For the text-containing cell, return its midpoint in [x, y] coordinate format. 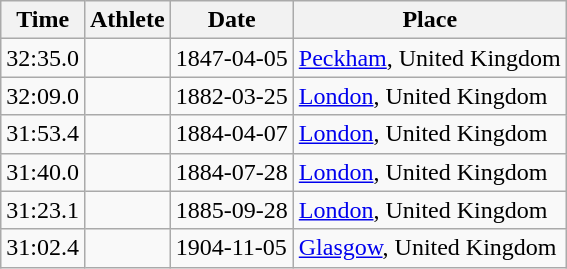
Peckham, United Kingdom [430, 58]
1847-04-05 [232, 58]
1885-09-28 [232, 210]
31:40.0 [43, 172]
32:35.0 [43, 58]
31:53.4 [43, 134]
Place [430, 20]
31:23.1 [43, 210]
Date [232, 20]
1904-11-05 [232, 248]
1884-07-28 [232, 172]
Athlete [127, 20]
Glasgow, United Kingdom [430, 248]
1882-03-25 [232, 96]
32:09.0 [43, 96]
1884-04-07 [232, 134]
31:02.4 [43, 248]
Time [43, 20]
